Extract the [x, y] coordinate from the center of the cell holding the provided text.  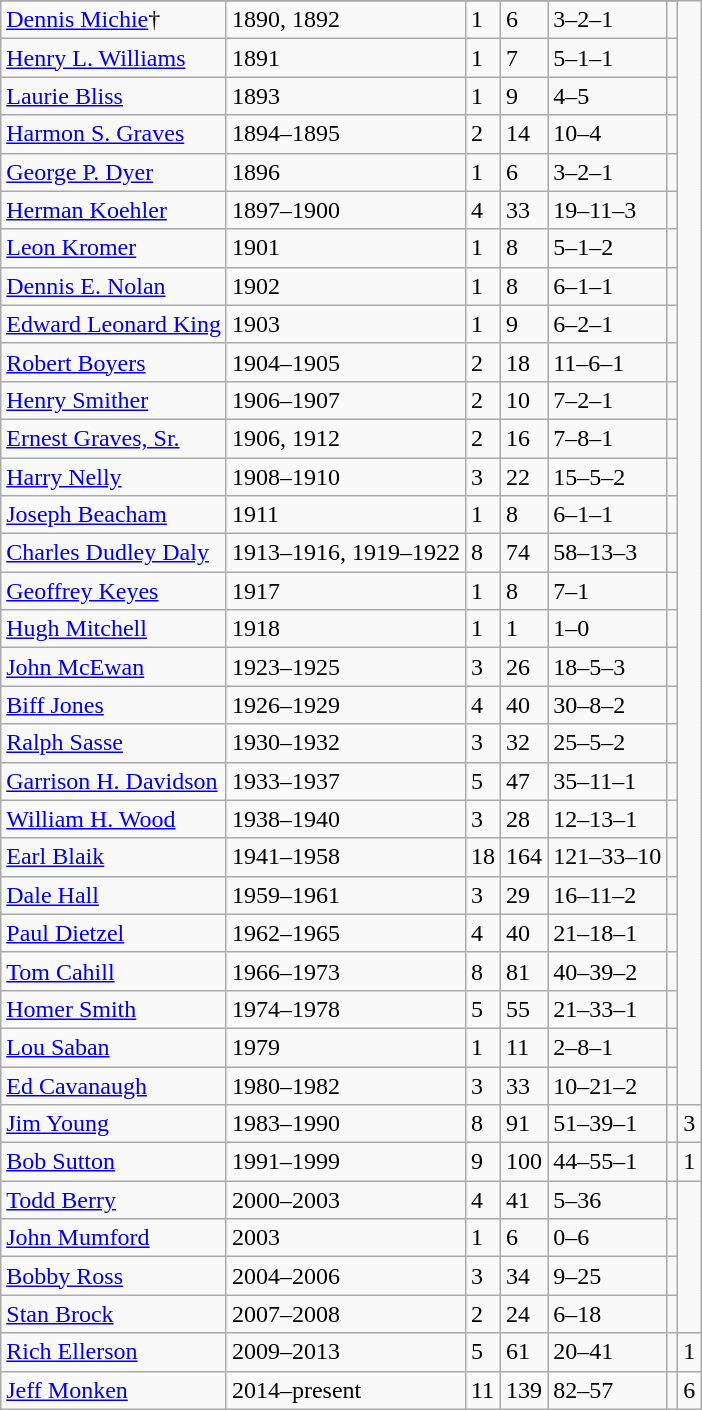
Paul Dietzel [114, 933]
6–2–1 [608, 324]
1966–1973 [346, 971]
1917 [346, 591]
John McEwan [114, 667]
10–21–2 [608, 1085]
5–36 [608, 1200]
1903 [346, 324]
18–5–3 [608, 667]
40–39–2 [608, 971]
1962–1965 [346, 933]
Harmon S. Graves [114, 134]
5–1–1 [608, 58]
Herman Koehler [114, 210]
35–11–1 [608, 781]
61 [524, 1352]
Garrison H. Davidson [114, 781]
Homer Smith [114, 1009]
164 [524, 857]
Charles Dudley Daly [114, 553]
1902 [346, 286]
Robert Boyers [114, 362]
1930–1932 [346, 743]
11–6–1 [608, 362]
14 [524, 134]
41 [524, 1200]
21–18–1 [608, 933]
58–13–3 [608, 553]
Todd Berry [114, 1200]
1893 [346, 96]
9–25 [608, 1276]
74 [524, 553]
1890, 1892 [346, 20]
26 [524, 667]
1894–1895 [346, 134]
1913–1916, 1919–1922 [346, 553]
2000–2003 [346, 1200]
10 [524, 400]
1980–1982 [346, 1085]
30–8–2 [608, 705]
William H. Wood [114, 819]
Ed Cavanaugh [114, 1085]
Hugh Mitchell [114, 629]
1941–1958 [346, 857]
Stan Brock [114, 1314]
Ralph Sasse [114, 743]
19–11–3 [608, 210]
7–8–1 [608, 438]
22 [524, 477]
15–5–2 [608, 477]
1897–1900 [346, 210]
Earl Blaik [114, 857]
Geoffrey Keyes [114, 591]
0–6 [608, 1238]
4–5 [608, 96]
Bob Sutton [114, 1162]
1959–1961 [346, 895]
55 [524, 1009]
1933–1937 [346, 781]
1908–1910 [346, 477]
Jeff Monken [114, 1390]
Henry Smither [114, 400]
1–0 [608, 629]
1983–1990 [346, 1124]
2–8–1 [608, 1047]
Leon Kromer [114, 248]
1938–1940 [346, 819]
20–41 [608, 1352]
5–1–2 [608, 248]
2014–present [346, 1390]
32 [524, 743]
16–11–2 [608, 895]
Tom Cahill [114, 971]
1991–1999 [346, 1162]
121–33–10 [608, 857]
6–18 [608, 1314]
Dennis Michie† [114, 20]
Lou Saban [114, 1047]
7 [524, 58]
1906, 1912 [346, 438]
1979 [346, 1047]
Bobby Ross [114, 1276]
2003 [346, 1238]
82–57 [608, 1390]
John Mumford [114, 1238]
Biff Jones [114, 705]
1896 [346, 172]
1911 [346, 515]
34 [524, 1276]
16 [524, 438]
Edward Leonard King [114, 324]
Rich Ellerson [114, 1352]
81 [524, 971]
Dennis E. Nolan [114, 286]
1926–1929 [346, 705]
28 [524, 819]
47 [524, 781]
139 [524, 1390]
51–39–1 [608, 1124]
7–1 [608, 591]
1974–1978 [346, 1009]
25–5–2 [608, 743]
1901 [346, 248]
1923–1925 [346, 667]
100 [524, 1162]
29 [524, 895]
12–13–1 [608, 819]
10–4 [608, 134]
1918 [346, 629]
Harry Nelly [114, 477]
Laurie Bliss [114, 96]
2004–2006 [346, 1276]
Henry L. Williams [114, 58]
Joseph Beacham [114, 515]
24 [524, 1314]
2007–2008 [346, 1314]
21–33–1 [608, 1009]
1906–1907 [346, 400]
Dale Hall [114, 895]
Ernest Graves, Sr. [114, 438]
George P. Dyer [114, 172]
Jim Young [114, 1124]
44–55–1 [608, 1162]
1904–1905 [346, 362]
91 [524, 1124]
7–2–1 [608, 400]
1891 [346, 58]
2009–2013 [346, 1352]
